Return the (X, Y) coordinate for the center point of the cell that contains the specified text.  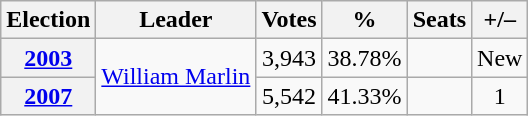
5,542 (289, 96)
New (500, 58)
Votes (289, 20)
2003 (48, 58)
Election (48, 20)
% (364, 20)
2007 (48, 96)
+/– (500, 20)
38.78% (364, 58)
Leader (176, 20)
William Marlin (176, 77)
Seats (439, 20)
3,943 (289, 58)
41.33% (364, 96)
1 (500, 96)
